Identify which cell holds the provided text, then report its (x, y) central coordinate. 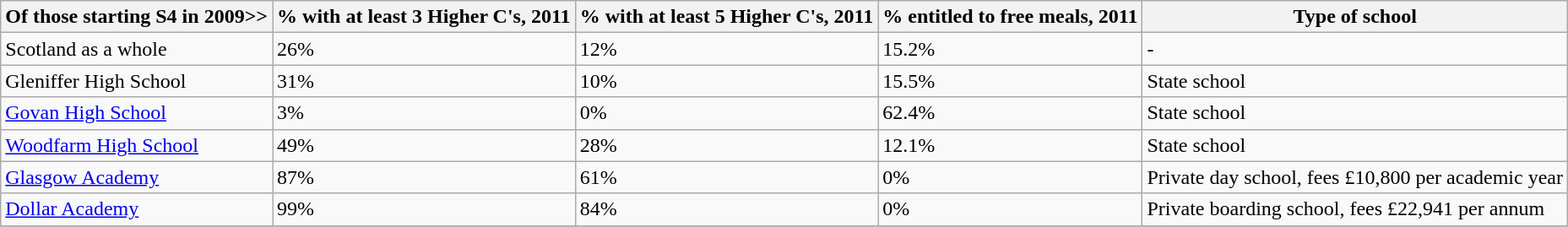
28% (726, 145)
12.1% (1010, 145)
10% (726, 81)
Type of school (1355, 17)
% entitled to free meals, 2011 (1010, 17)
31% (424, 81)
49% (424, 145)
% with at least 3 Higher C's, 2011 (424, 17)
12% (726, 49)
62.4% (1010, 113)
Private boarding school, fees £22,941 per annum (1355, 209)
Scotland as a whole (137, 49)
Dollar Academy (137, 209)
- (1355, 49)
Private day school, fees £10,800 per academic year (1355, 177)
Of those starting S4 in 2009>> (137, 17)
61% (726, 177)
Gleniffer High School (137, 81)
Woodfarm High School (137, 145)
Govan High School (137, 113)
15.2% (1010, 49)
84% (726, 209)
% with at least 5 Higher C's, 2011 (726, 17)
15.5% (1010, 81)
87% (424, 177)
Glasgow Academy (137, 177)
99% (424, 209)
26% (424, 49)
3% (424, 113)
